Search for the cell housing the specified text and yield its [x, y] center coordinate. 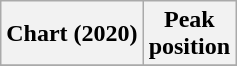
Chart (2020) [72, 34]
Peakposition [189, 34]
